Pinpoint the cell where the given text exists, returning its (x, y) midpoint coordinate. 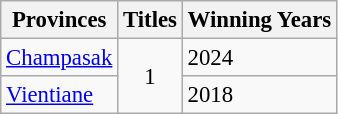
Winning Years (259, 20)
Provinces (60, 20)
Vientiane (60, 95)
2024 (259, 58)
1 (150, 76)
2018 (259, 95)
Titles (150, 20)
Champasak (60, 58)
